Find where the given text appears and provide that cell's center as (X, Y) coordinate. 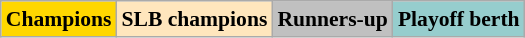
Champions (59, 19)
SLB champions (194, 19)
Runners-up (332, 19)
Playoff berth (459, 19)
